Provide the [X, Y] coordinate of the cell's center where the given text is located.  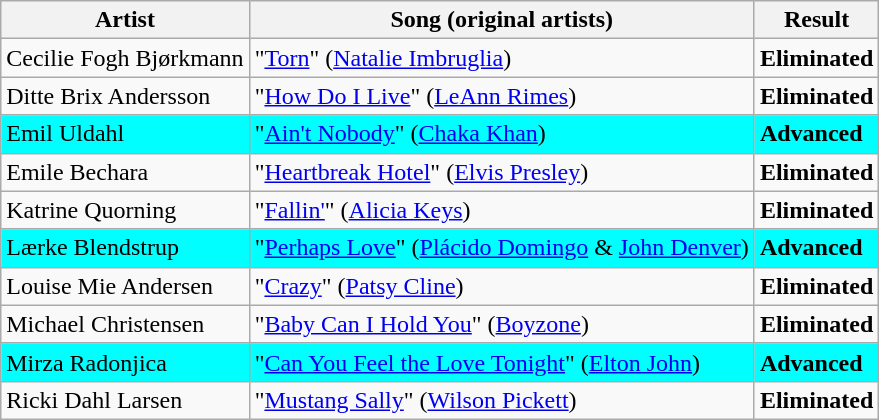
Cecilie Fogh Bjørkmann [125, 58]
"Baby Can I Hold You" (Boyzone) [502, 324]
Katrine Quorning [125, 210]
Song (original artists) [502, 20]
"How Do I Live" (LeAnn Rimes) [502, 96]
Lærke Blendstrup [125, 248]
Emil Uldahl [125, 134]
"Torn" (Natalie Imbruglia) [502, 58]
"Can You Feel the Love Tonight" (Elton John) [502, 362]
"Mustang Sally" (Wilson Pickett) [502, 400]
Mirza Radonjica [125, 362]
"Crazy" (Patsy Cline) [502, 286]
Ditte Brix Andersson [125, 96]
Ricki Dahl Larsen [125, 400]
Emile Bechara [125, 172]
Michael Christensen [125, 324]
Louise Mie Andersen [125, 286]
Result [816, 20]
Artist [125, 20]
"Fallin'" (Alicia Keys) [502, 210]
"Heartbreak Hotel" (Elvis Presley) [502, 172]
"Perhaps Love" (Plácido Domingo & John Denver) [502, 248]
"Ain't Nobody" (Chaka Khan) [502, 134]
